Detect which cell encompasses the target text, then output its (x, y) center coordinate. 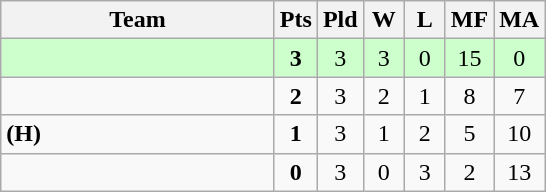
MF (469, 20)
MA (520, 20)
(H) (138, 134)
5 (469, 134)
Pts (296, 20)
W (384, 20)
10 (520, 134)
7 (520, 96)
Team (138, 20)
L (424, 20)
Pld (340, 20)
13 (520, 172)
8 (469, 96)
15 (469, 58)
